Output the [x, y] coordinate of the center of the cell containing the given text.  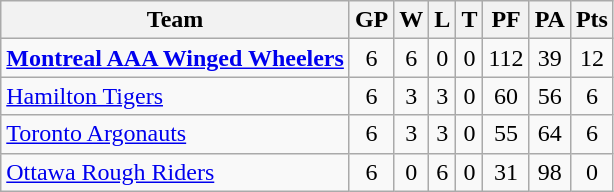
GP [371, 20]
39 [550, 58]
PF [506, 20]
Hamilton Tigers [176, 96]
Pts [592, 20]
W [412, 20]
56 [550, 96]
Ottawa Rough Riders [176, 172]
Team [176, 20]
98 [550, 172]
55 [506, 134]
Montreal AAA Winged Wheelers [176, 58]
112 [506, 58]
Toronto Argonauts [176, 134]
31 [506, 172]
12 [592, 58]
60 [506, 96]
PA [550, 20]
L [442, 20]
64 [550, 134]
T [470, 20]
